For the text-containing cell, return its midpoint in [x, y] coordinate format. 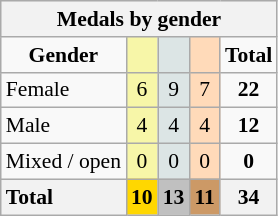
13 [174, 197]
12 [248, 126]
6 [142, 90]
34 [248, 197]
7 [204, 90]
Mixed / open [64, 162]
Male [64, 126]
Medals by gender [140, 19]
9 [174, 90]
11 [204, 197]
22 [248, 90]
Female [64, 90]
10 [142, 197]
Gender [64, 55]
